For the text-containing cell, return its midpoint in (X, Y) coordinate format. 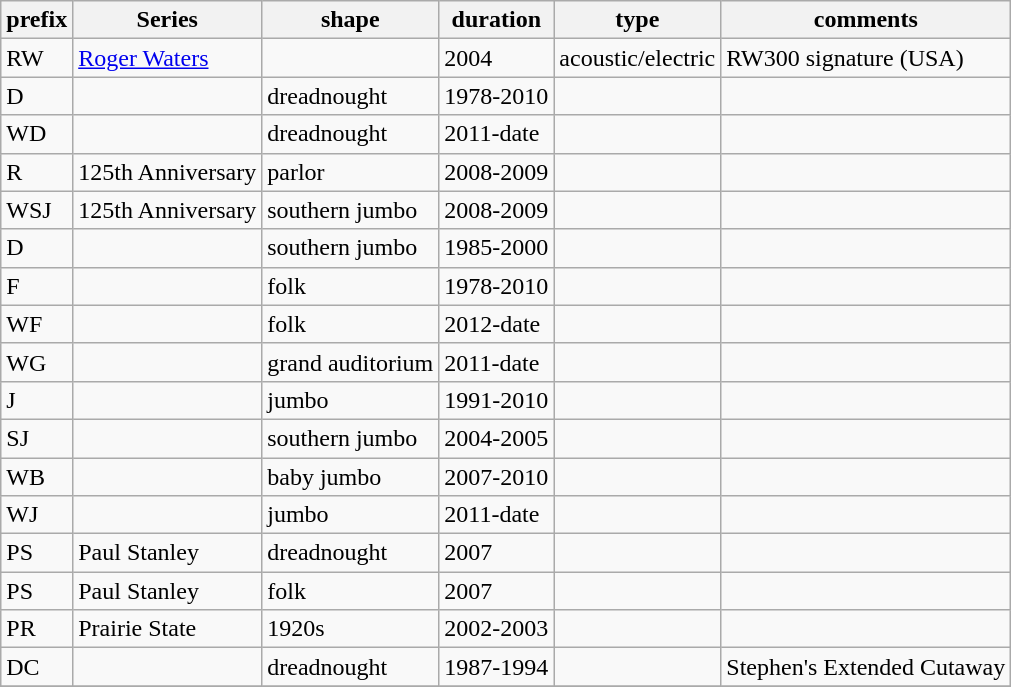
2004 (496, 58)
type (638, 20)
1985-2000 (496, 248)
PR (37, 629)
grand auditorium (350, 362)
Prairie State (168, 629)
baby jumbo (350, 477)
Stephen's Extended Cutaway (866, 667)
2012-date (496, 324)
RW (37, 58)
WSJ (37, 210)
DC (37, 667)
duration (496, 20)
WJ (37, 515)
1920s (350, 629)
parlor (350, 172)
shape (350, 20)
J (37, 400)
RW300 signature (USA) (866, 58)
F (37, 286)
Roger Waters (168, 58)
WD (37, 134)
2007-2010 (496, 477)
Series (168, 20)
1991-2010 (496, 400)
WB (37, 477)
WG (37, 362)
2004-2005 (496, 438)
WF (37, 324)
comments (866, 20)
2002-2003 (496, 629)
R (37, 172)
SJ (37, 438)
prefix (37, 20)
1987-1994 (496, 667)
acoustic/electric (638, 58)
